Extract the [x, y] coordinate from the center of the cell holding the provided text.  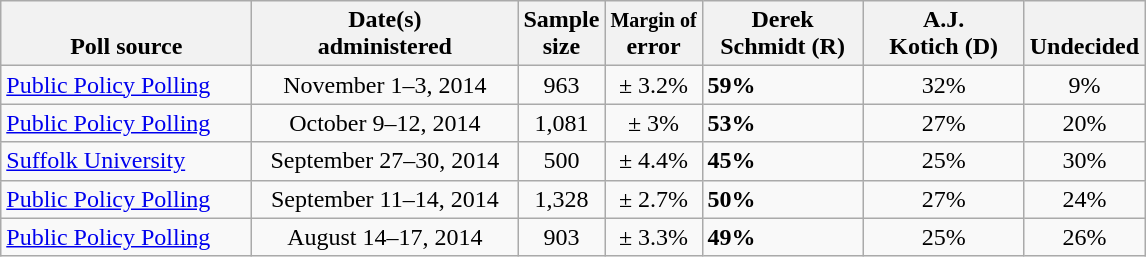
50% [782, 199]
20% [1084, 123]
± 3.2% [654, 85]
53% [782, 123]
30% [1084, 161]
November 1–3, 2014 [385, 85]
963 [562, 85]
Undecided [1084, 34]
45% [782, 161]
1,328 [562, 199]
49% [782, 237]
9% [1084, 85]
26% [1084, 237]
± 4.4% [654, 161]
October 9–12, 2014 [385, 123]
± 3% [654, 123]
September 11–14, 2014 [385, 199]
32% [944, 85]
± 3.3% [654, 237]
24% [1084, 199]
Date(s)administered [385, 34]
DerekSchmidt (R) [782, 34]
A.J.Kotich (D) [944, 34]
59% [782, 85]
1,081 [562, 123]
September 27–30, 2014 [385, 161]
± 2.7% [654, 199]
500 [562, 161]
903 [562, 237]
Margin oferror [654, 34]
Poll source [126, 34]
Samplesize [562, 34]
August 14–17, 2014 [385, 237]
Suffolk University [126, 161]
